Determine the [X, Y] coordinate at the center of the cell enclosing the given text.  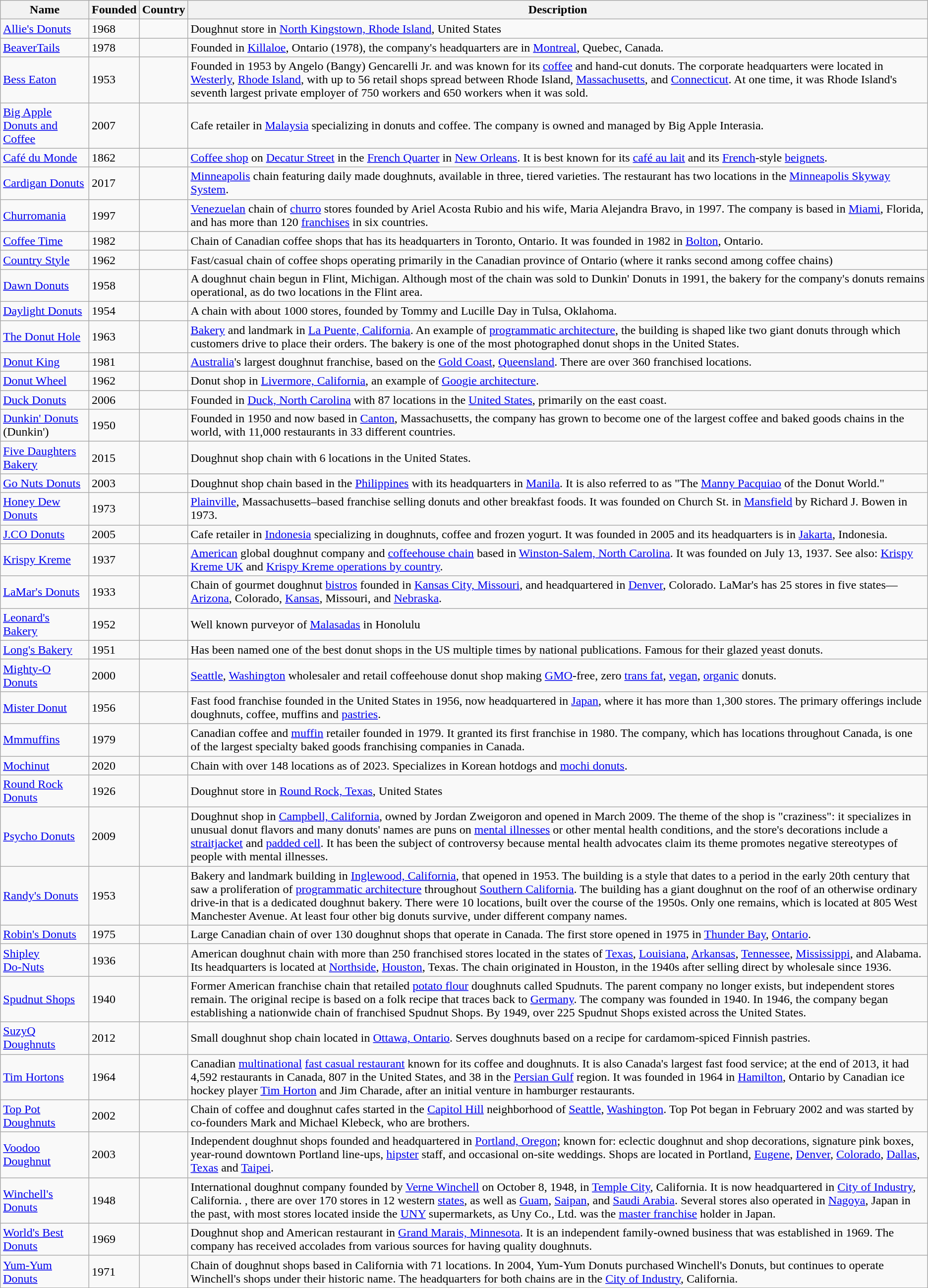
Country [164, 10]
2005 [114, 534]
A chain with about 1000 stores, founded by Tommy and Lucille Day in Tulsa, Oklahoma. [558, 311]
2015 [114, 458]
1950 [114, 425]
1956 [114, 708]
Dunkin' Donuts (Dunkin') [45, 425]
1968 [114, 29]
Fast/casual chain of coffee shops operating primarily in the Canadian province of Ontario (where it ranks second among coffee chains) [558, 260]
1954 [114, 311]
Doughnut store in North Kingstown, Rhode Island, United States [558, 29]
Donut King [45, 362]
Honey Dew Donuts [45, 508]
1948 [114, 1200]
Mighty-O Donuts [45, 675]
BeaverTails [45, 48]
1971 [114, 1272]
Five Daughters Bakery [45, 458]
1936 [114, 960]
1952 [114, 624]
Voodoo Doughnut [45, 1155]
1982 [114, 241]
Mmmuffins [45, 739]
1979 [114, 739]
1963 [114, 336]
1940 [114, 999]
Small doughnut shop chain located in Ottawa, Ontario. Serves doughnuts based on a recipe for cardamom-spiced Finnish pastries. [558, 1038]
Top Pot Doughnuts [45, 1116]
Coffee Time [45, 241]
2009 [114, 837]
2002 [114, 1116]
J.CO Donuts [45, 534]
1937 [114, 560]
Founded in Killaloe, Ontario (1978), the company's headquarters are in Montreal, Quebec, Canada. [558, 48]
2000 [114, 675]
Daylight Donuts [45, 311]
Krispy Kreme [45, 560]
Donut shop in Livermore, California, an example of Googie architecture. [558, 381]
Churromania [45, 215]
1969 [114, 1239]
SuzyQ Doughnuts [45, 1038]
Cafe retailer in Indonesia specializing in doughnuts, coffee and frozen yogurt. It was founded in 2005 and its headquarters is in Jakarta, Indonesia. [558, 534]
Description [558, 10]
Yum-Yum Donuts [45, 1272]
World's Best Donuts [45, 1239]
1975 [114, 935]
Well known purveyor of Malasadas in Honolulu [558, 624]
Long's Bakery [45, 650]
Has been named one of the best donut shops in the US multiple times by national publications. Famous for their glazed yeast donuts. [558, 650]
Doughnut store in Round Rock, Texas, United States [558, 791]
Café du Monde [45, 158]
1926 [114, 791]
Mister Donut [45, 708]
Duck Donuts [45, 400]
Big Apple Donuts and Coffee [45, 125]
Founded in Duck, North Carolina with 87 locations in the United States, primarily on the east coast. [558, 400]
1973 [114, 508]
Seattle, Washington wholesaler and retail coffeehouse donut shop making GMO-free, zero trans fat, vegan, organic donuts. [558, 675]
Mochinut [45, 766]
Dawn Donuts [45, 285]
Round Rock Donuts [45, 791]
2020 [114, 766]
Tim Hortons [45, 1077]
Go Nuts Donuts [45, 483]
Winchell's Donuts [45, 1200]
Country Style [45, 260]
ShipleyDo-Nuts [45, 960]
Donut Wheel [45, 381]
1981 [114, 362]
2007 [114, 125]
Chain of Canadian coffee shops that has its headquarters in Toronto, Ontario. It was founded in 1982 in Bolton, Ontario. [558, 241]
2017 [114, 183]
1933 [114, 592]
Australia's largest doughnut franchise, based on the Gold Coast, Queensland. There are over 360 franchised locations. [558, 362]
Bess Eaton [45, 80]
1951 [114, 650]
Chain with over 148 locations as of 2023. Specializes in Korean hotdogs and mochi donuts. [558, 766]
Randy's Donuts [45, 896]
Coffee shop on Decatur Street in the French Quarter in New Orleans. It is best known for its café au lait and its French-style beignets. [558, 158]
Cafe retailer in Malaysia specializing in donuts and coffee. The company is owned and managed by Big Apple Interasia. [558, 125]
Doughnut shop chain based in the Philippines with its headquarters in Manila. It is also referred to as "The Manny Pacquiao of the Donut World." [558, 483]
Robin's Donuts [45, 935]
1862 [114, 158]
Large Canadian chain of over 130 doughnut shops that operate in Canada. The first store opened in 1975 in Thunder Bay, Ontario. [558, 935]
2006 [114, 400]
Name [45, 10]
Leonard's Bakery [45, 624]
Allie's Donuts [45, 29]
Founded [114, 10]
1978 [114, 48]
1964 [114, 1077]
1997 [114, 215]
Cardigan Donuts [45, 183]
1958 [114, 285]
Spudnut Shops [45, 999]
Doughnut shop chain with 6 locations in the United States. [558, 458]
2012 [114, 1038]
LaMar's Donuts [45, 592]
Psycho Donuts [45, 837]
The Donut Hole [45, 336]
